Extract the [X, Y] coordinate from the center of the cell holding the provided text.  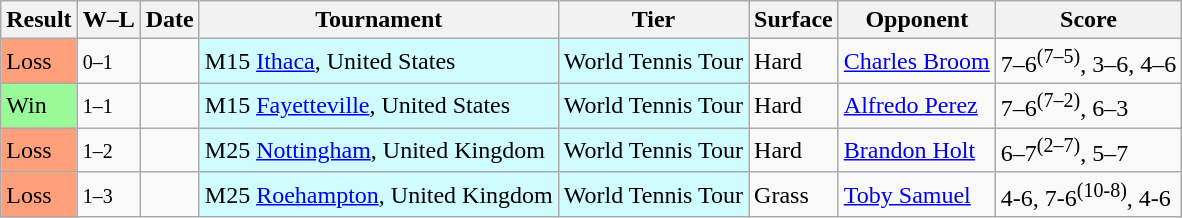
7–6(7–5), 3–6, 4–6 [1088, 62]
Tier [653, 20]
Brandon Holt [916, 150]
Surface [794, 20]
Alfredo Perez [916, 106]
M25 Roehampton, United Kingdom [378, 194]
Result [39, 20]
Charles Broom [916, 62]
0–1 [108, 62]
1–2 [108, 150]
W–L [108, 20]
Opponent [916, 20]
1–3 [108, 194]
Score [1088, 20]
M15 Ithaca, United States [378, 62]
Date [170, 20]
Win [39, 106]
Grass [794, 194]
Tournament [378, 20]
4-6, 7-6(10-8), 4-6 [1088, 194]
7–6(7–2), 6–3 [1088, 106]
1–1 [108, 106]
Toby Samuel [916, 194]
M25 Nottingham, United Kingdom [378, 150]
6–7(2–7), 5–7 [1088, 150]
M15 Fayetteville, United States [378, 106]
